Scan for the cell matching the given text and deliver its [x, y] coordinate at center. 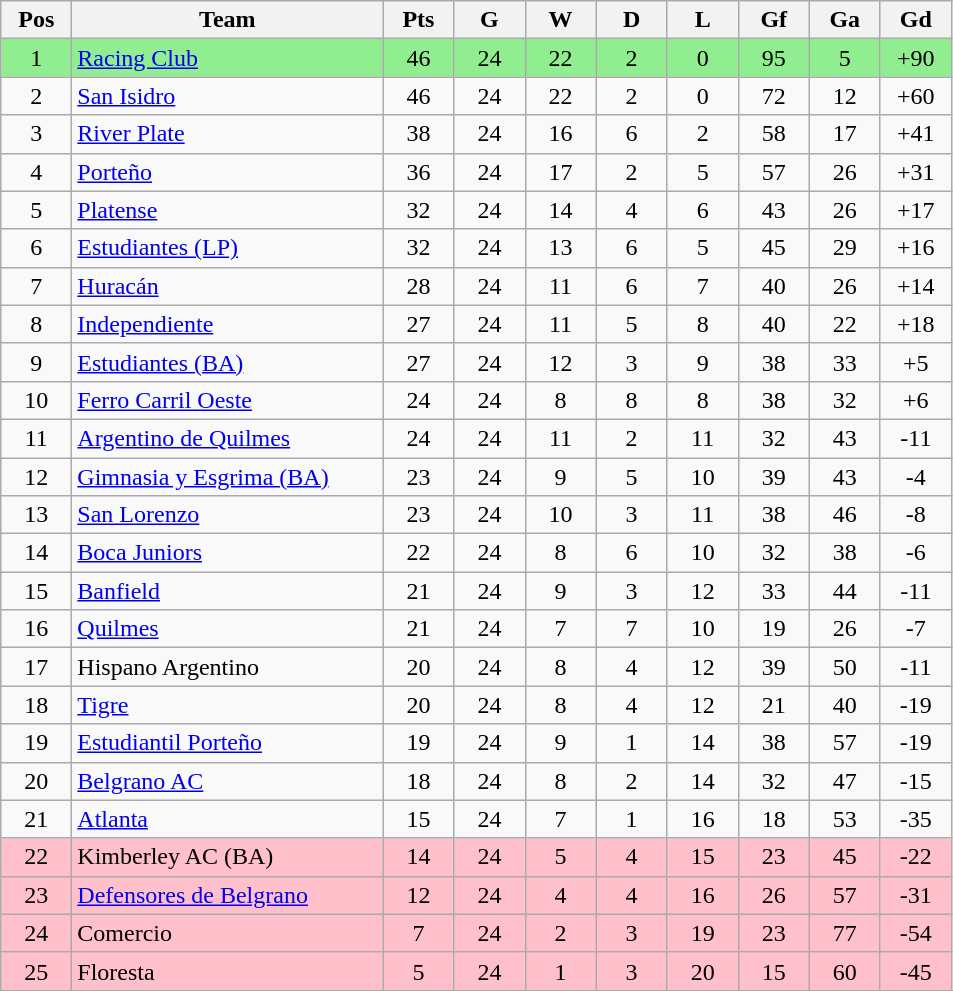
Gf [774, 20]
Platense [228, 210]
-15 [916, 781]
Huracán [228, 286]
Comercio [228, 933]
+17 [916, 210]
95 [774, 58]
San Isidro [228, 96]
Estudiantes (BA) [228, 362]
Gimnasia y Esgrima (BA) [228, 477]
+41 [916, 134]
Floresta [228, 971]
Boca Juniors [228, 553]
L [702, 20]
58 [774, 134]
Atlanta [228, 819]
+18 [916, 324]
-31 [916, 895]
-7 [916, 629]
-6 [916, 553]
Ga [844, 20]
W [560, 20]
Estudiantes (LP) [228, 248]
Racing Club [228, 58]
River Plate [228, 134]
Team [228, 20]
-54 [916, 933]
Quilmes [228, 629]
-4 [916, 477]
San Lorenzo [228, 515]
Ferro Carril Oeste [228, 400]
50 [844, 667]
-35 [916, 819]
G [490, 20]
+16 [916, 248]
Hispano Argentino [228, 667]
-8 [916, 515]
+5 [916, 362]
Estudiantil Porteño [228, 743]
72 [774, 96]
-22 [916, 857]
+14 [916, 286]
Pos [36, 20]
28 [418, 286]
Porteño [228, 172]
Banfield [228, 591]
25 [36, 971]
Argentino de Quilmes [228, 438]
Pts [418, 20]
+31 [916, 172]
53 [844, 819]
Independiente [228, 324]
47 [844, 781]
Gd [916, 20]
Belgrano AC [228, 781]
-45 [916, 971]
+6 [916, 400]
60 [844, 971]
+60 [916, 96]
Kimberley AC (BA) [228, 857]
D [632, 20]
36 [418, 172]
77 [844, 933]
+90 [916, 58]
29 [844, 248]
44 [844, 591]
Defensores de Belgrano [228, 895]
Tigre [228, 705]
